Extract the [X, Y] coordinate from the center of the cell holding the provided text.  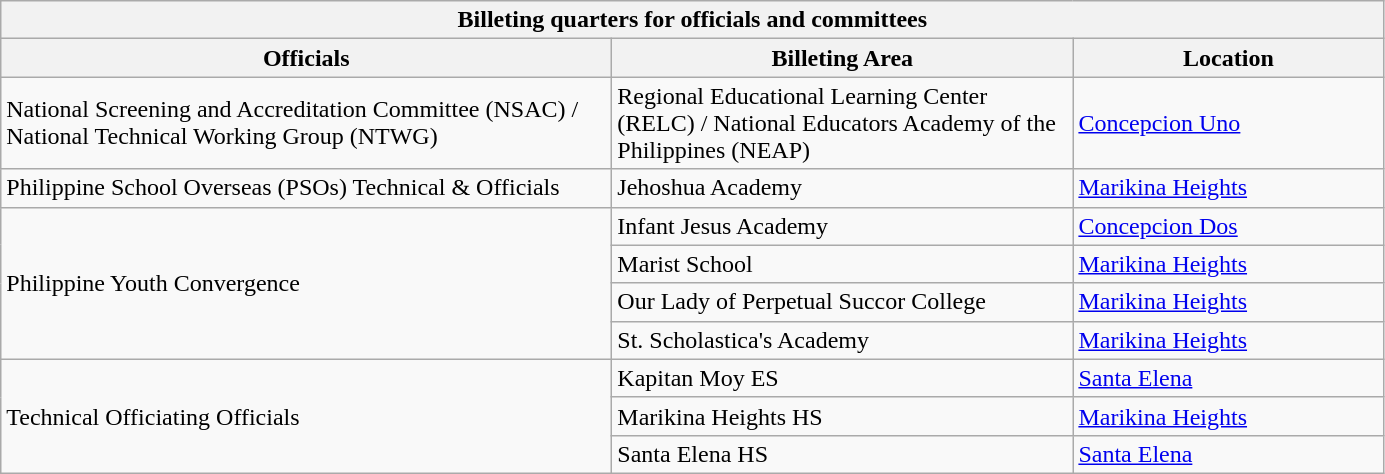
Jehoshua Academy [842, 188]
Kapitan Moy ES [842, 378]
Concepcion Uno [1228, 123]
Infant Jesus Academy [842, 226]
Marist School [842, 264]
Billeting Area [842, 58]
National Screening and Accreditation Committee (NSAC) /National Technical Working Group (NTWG) [306, 123]
Concepcion Dos [1228, 226]
Officials [306, 58]
Technical Officiating Officials [306, 416]
Regional Educational Learning Center (RELC) / National Educators Academy of the Philippines (NEAP) [842, 123]
Santa Elena HS [842, 454]
Our Lady of Perpetual Succor College [842, 302]
Location [1228, 58]
Billeting quarters for officials and committees [692, 20]
St. Scholastica's Academy [842, 340]
Philippine School Overseas (PSOs) Technical & Officials [306, 188]
Philippine Youth Convergence [306, 283]
Marikina Heights HS [842, 416]
